Search for the cell housing the specified text and yield its [X, Y] center coordinate. 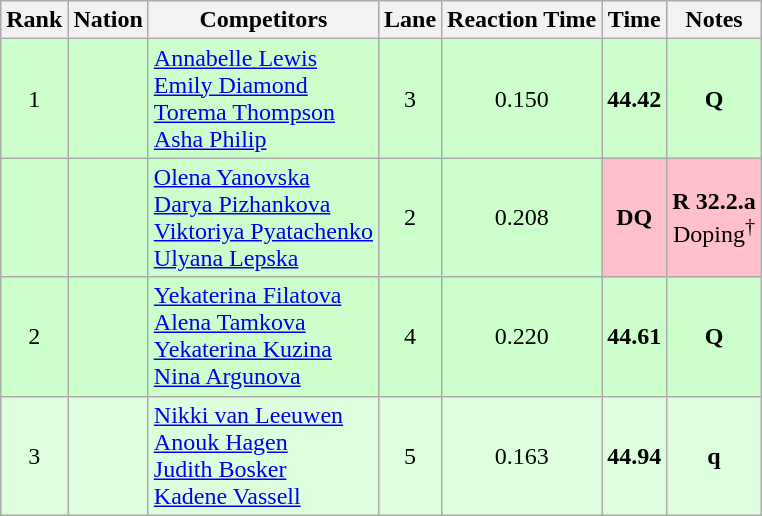
5 [410, 456]
0.150 [522, 98]
44.42 [634, 98]
Rank [34, 20]
44.94 [634, 456]
Lane [410, 20]
0.220 [522, 336]
0.163 [522, 456]
Annabelle LewisEmily DiamondTorema ThompsonAsha Philip [263, 98]
Olena YanovskaDarya PizhankovaViktoriya PyatachenkoUlyana Lepska [263, 218]
Nation [108, 20]
q [714, 456]
44.61 [634, 336]
DQ [634, 218]
0.208 [522, 218]
Competitors [263, 20]
1 [34, 98]
Nikki van LeeuwenAnouk HagenJudith BoskerKadene Vassell [263, 456]
4 [410, 336]
Time [634, 20]
Notes [714, 20]
R 32.2.aDoping† [714, 218]
Reaction Time [522, 20]
Yekaterina FilatovaAlena TamkovaYekaterina KuzinaNina Argunova [263, 336]
